Return the [x, y] coordinate for the center point of the cell that contains the specified text.  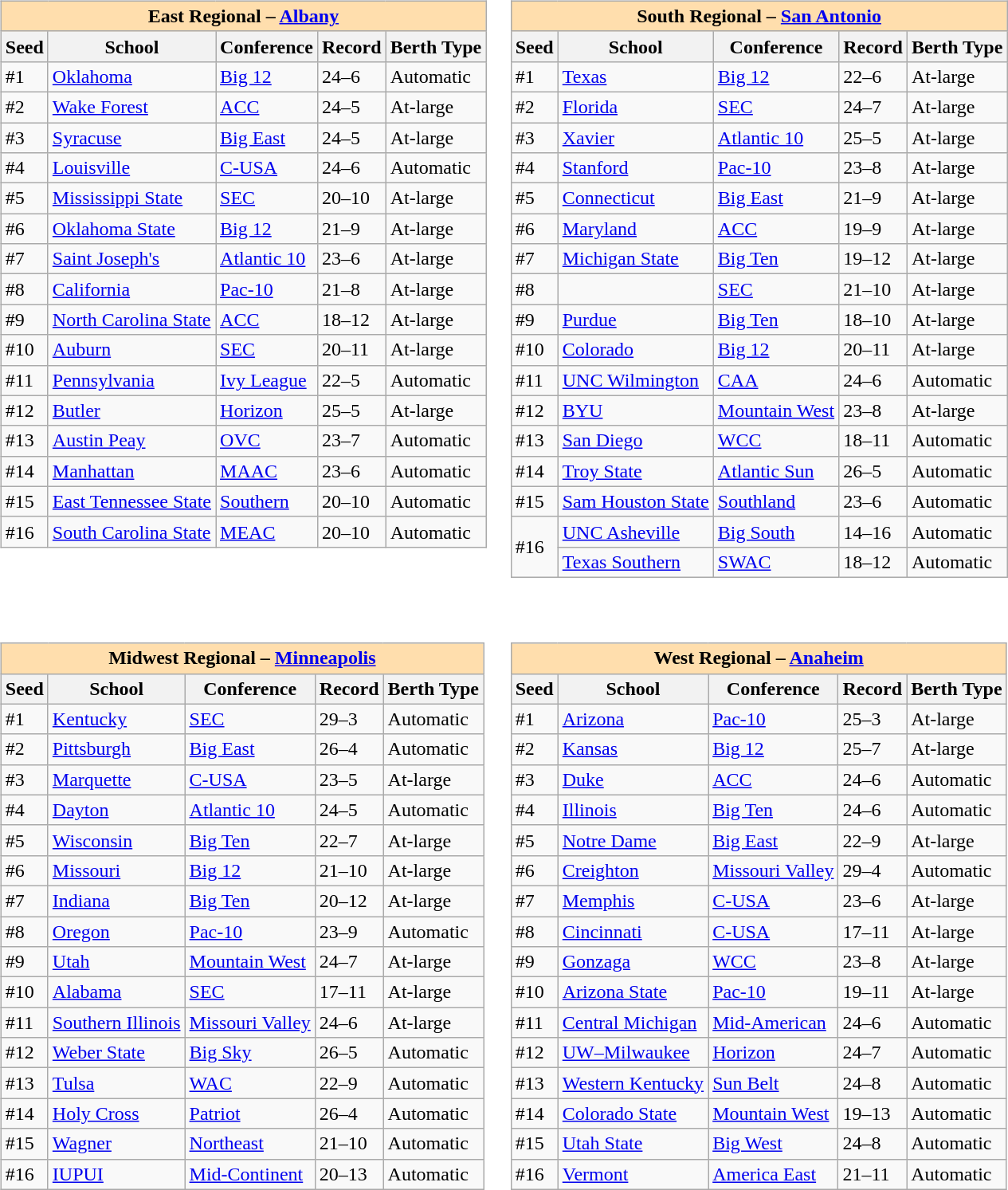
WAC [250, 1083]
Utah State [633, 1144]
Notre Dame [633, 840]
Maryland [636, 229]
Louisville [131, 168]
Weber State [116, 1053]
19–11 [873, 992]
Sam Houston State [636, 501]
Kentucky [116, 719]
Texas Southern [636, 562]
Midwest Regional – Minneapolis [242, 658]
Wake Forest [131, 107]
Xavier [636, 138]
Arizona [633, 719]
UW–Milwaukee [633, 1053]
Dayton [116, 810]
Northeast [250, 1144]
Troy State [636, 471]
Southland [776, 501]
Gonzaga [633, 962]
Oregon [116, 932]
MEAC [267, 532]
Syracuse [131, 138]
Butler [131, 410]
BYU [636, 410]
Big Sky [250, 1053]
Mid-American [773, 1023]
UNC Wilmington [636, 380]
Stanford [636, 168]
21–8 [351, 289]
Western Kentucky [633, 1083]
East Regional – Albany [243, 16]
West Regional – Anaheim [759, 658]
Central Michigan [633, 1023]
Big South [776, 532]
25–7 [873, 749]
29–3 [349, 719]
21–11 [873, 1174]
22–6 [873, 77]
Purdue [636, 320]
Connecticut [636, 198]
CAA [776, 380]
Duke [633, 780]
Memphis [633, 901]
Auburn [131, 350]
SWAC [776, 562]
Indiana [116, 901]
Marquette [116, 780]
OVC [267, 441]
Southern [267, 501]
Colorado State [633, 1113]
Vermont [633, 1174]
San Diego [636, 441]
22–5 [351, 380]
14–16 [873, 532]
North Carolina State [131, 320]
Sun Belt [773, 1083]
MAAC [267, 471]
South Regional – San Antonio [759, 16]
Missouri [116, 870]
California [131, 289]
Pittsburgh [116, 749]
18–11 [873, 441]
Kansas [633, 749]
Illinois [633, 810]
Michigan State [636, 259]
23–5 [349, 780]
Florida [636, 107]
Oklahoma [131, 77]
East Tennessee State [131, 501]
Utah [116, 962]
South Carolina State [131, 532]
Arizona State [633, 992]
Texas [636, 77]
19–9 [873, 229]
Oklahoma State [131, 229]
20–12 [349, 901]
25–3 [873, 719]
Colorado [636, 350]
23–7 [351, 441]
Creighton [633, 870]
19–12 [873, 259]
Wagner [116, 1144]
UNC Asheville [636, 532]
Manhattan [131, 471]
23–9 [349, 932]
18–10 [873, 320]
America East [773, 1174]
Tulsa [116, 1083]
Big West [773, 1144]
IUPUI [116, 1174]
Saint Joseph's [131, 259]
Mississippi State [131, 198]
Ivy League [267, 380]
Atlantic Sun [776, 471]
Holy Cross [116, 1113]
29–4 [873, 870]
Wisconsin [116, 840]
Cincinnati [633, 932]
19–13 [873, 1113]
20–13 [349, 1174]
Mid-Continent [250, 1174]
Pennsylvania [131, 380]
Alabama [116, 992]
Southern Illinois [116, 1023]
Patriot [250, 1113]
Austin Peay [131, 441]
22–7 [349, 840]
